For the text-containing cell, return its midpoint in (x, y) coordinate format. 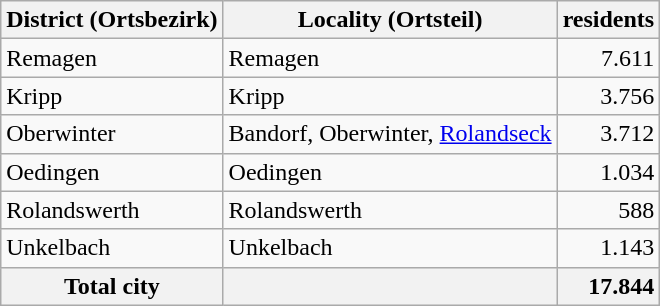
Bandorf, Oberwinter, Rolandseck (390, 134)
Total city (112, 286)
Oberwinter (112, 134)
1.143 (608, 248)
Locality (Ortsteil) (390, 20)
17.844 (608, 286)
3.712 (608, 134)
7.611 (608, 58)
588 (608, 210)
residents (608, 20)
District (Ortsbezirk) (112, 20)
1.034 (608, 172)
3.756 (608, 96)
